Provide the [X, Y] coordinate of the cell's center where the given text is located.  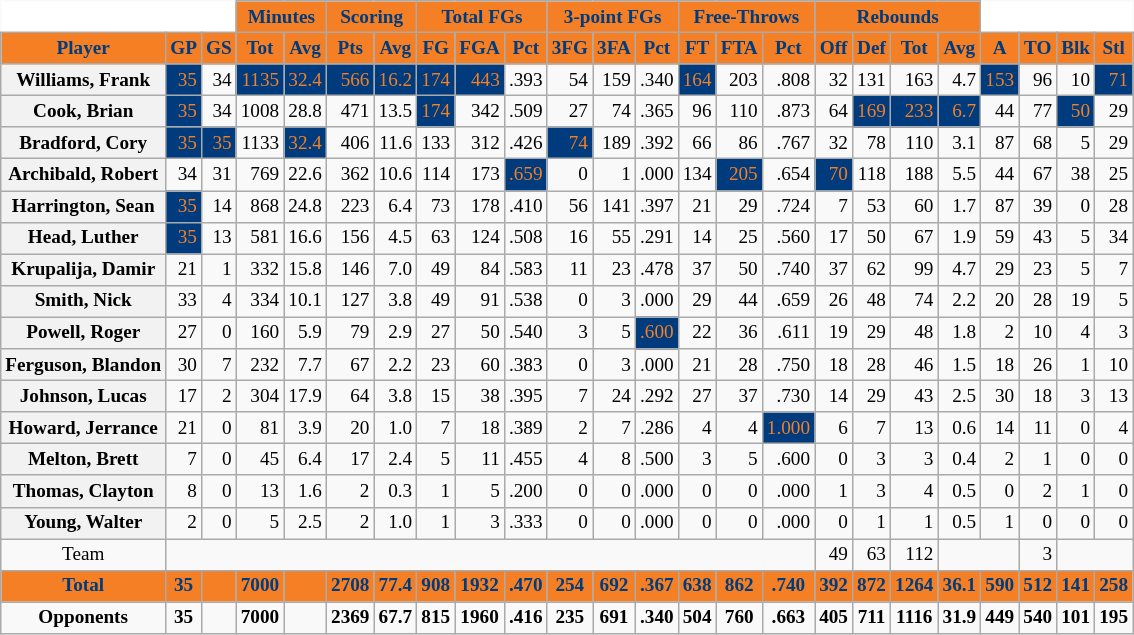
15.8 [306, 270]
.333 [526, 523]
66 [697, 143]
Off [834, 48]
36 [739, 333]
3.9 [306, 428]
711 [872, 618]
101 [1076, 618]
86 [739, 143]
77 [1038, 111]
.392 [656, 143]
17.9 [306, 396]
254 [570, 586]
.654 [788, 175]
0.6 [960, 428]
Player [84, 48]
156 [350, 238]
.538 [526, 301]
1135 [260, 80]
FG [436, 48]
Young, Walter [84, 523]
36.1 [960, 586]
22.6 [306, 175]
Rebounds [898, 17]
16.2 [396, 80]
Cook, Brian [84, 111]
189 [614, 143]
.416 [526, 618]
Team [84, 554]
46 [914, 365]
Harrington, Sean [84, 206]
.500 [656, 460]
334 [260, 301]
79 [350, 333]
31 [218, 175]
.730 [788, 396]
GS [218, 48]
13.5 [396, 111]
.560 [788, 238]
TO [1038, 48]
7.0 [396, 270]
.583 [526, 270]
908 [436, 586]
1960 [480, 618]
178 [480, 206]
24.8 [306, 206]
.455 [526, 460]
188 [914, 175]
1008 [260, 111]
55 [614, 238]
6.7 [960, 111]
512 [1038, 586]
67.7 [396, 618]
.540 [526, 333]
24 [614, 396]
.470 [526, 586]
FGA [480, 48]
Powell, Roger [84, 333]
.767 [788, 143]
5.5 [960, 175]
.873 [788, 111]
131 [872, 80]
164 [697, 80]
.410 [526, 206]
.724 [788, 206]
1.8 [960, 333]
.383 [526, 365]
10.1 [306, 301]
153 [1000, 80]
99 [914, 270]
54 [570, 80]
449 [1000, 618]
91 [480, 301]
.286 [656, 428]
312 [480, 143]
.200 [526, 491]
159 [614, 80]
2.4 [396, 460]
Pts [350, 48]
Total FGs [482, 17]
235 [570, 618]
405 [834, 618]
62 [872, 270]
56 [570, 206]
15 [436, 396]
Krupalija, Damir [84, 270]
.291 [656, 238]
6 [834, 428]
566 [350, 80]
78 [872, 143]
872 [872, 586]
1.000 [788, 428]
815 [436, 618]
.397 [656, 206]
205 [739, 175]
692 [614, 586]
.395 [526, 396]
.663 [788, 618]
FTA [739, 48]
769 [260, 175]
195 [1114, 618]
.365 [656, 111]
232 [260, 365]
.393 [526, 80]
163 [914, 80]
.292 [656, 396]
7.7 [306, 365]
28.8 [306, 111]
3FA [614, 48]
Free-Throws [746, 17]
112 [914, 554]
Total [84, 586]
59 [1000, 238]
1133 [260, 143]
304 [260, 396]
39 [1038, 206]
258 [1114, 586]
114 [436, 175]
124 [480, 238]
173 [480, 175]
73 [436, 206]
22 [697, 333]
Archibald, Robert [84, 175]
1264 [914, 586]
.808 [788, 80]
70 [834, 175]
2708 [350, 586]
862 [739, 586]
.611 [788, 333]
Smith, Nick [84, 301]
71 [1114, 80]
16 [570, 238]
Head, Luther [84, 238]
81 [260, 428]
Howard, Jerrance [84, 428]
0.4 [960, 460]
A [1000, 48]
760 [739, 618]
4.5 [396, 238]
1932 [480, 586]
.367 [656, 586]
868 [260, 206]
504 [697, 618]
3.1 [960, 143]
392 [834, 586]
362 [350, 175]
134 [697, 175]
233 [914, 111]
332 [260, 270]
133 [436, 143]
691 [614, 618]
Bradford, Cory [84, 143]
.389 [526, 428]
Opponents [84, 618]
Blk [1076, 48]
11.6 [396, 143]
1.9 [960, 238]
581 [260, 238]
3FG [570, 48]
0.3 [396, 491]
68 [1038, 143]
77.4 [396, 586]
53 [872, 206]
540 [1038, 618]
1.7 [960, 206]
406 [350, 143]
Johnson, Lucas [84, 396]
.508 [526, 238]
127 [350, 301]
Thomas, Clayton [84, 491]
Williams, Frank [84, 80]
.750 [788, 365]
342 [480, 111]
Scoring [371, 17]
.426 [526, 143]
Def [872, 48]
203 [739, 80]
31.9 [960, 618]
118 [872, 175]
5.9 [306, 333]
1116 [914, 618]
471 [350, 111]
84 [480, 270]
16.6 [306, 238]
.509 [526, 111]
10.6 [396, 175]
590 [1000, 586]
2369 [350, 618]
Ferguson, Blandon [84, 365]
Melton, Brett [84, 460]
33 [184, 301]
146 [350, 270]
160 [260, 333]
.478 [656, 270]
45 [260, 460]
Minutes [281, 17]
Stl [1114, 48]
GP [184, 48]
3-point FGs [612, 17]
1.6 [306, 491]
223 [350, 206]
169 [872, 111]
638 [697, 586]
2.9 [396, 333]
FT [697, 48]
443 [480, 80]
1.5 [960, 365]
